Search for the cell housing the specified text and yield its [x, y] center coordinate. 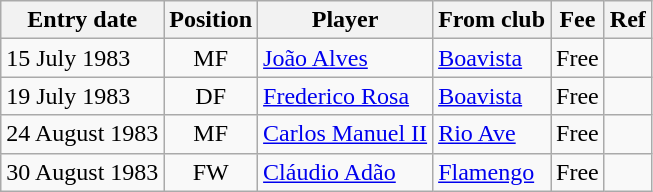
Rio Ave [492, 134]
DF [211, 96]
Position [211, 20]
Ref [628, 20]
24 August 1983 [82, 134]
Fee [578, 20]
19 July 1983 [82, 96]
Carlos Manuel II [346, 134]
Flamengo [492, 172]
Entry date [82, 20]
Frederico Rosa [346, 96]
Cláudio Adão [346, 172]
João Alves [346, 58]
From club [492, 20]
FW [211, 172]
30 August 1983 [82, 172]
Player [346, 20]
15 July 1983 [82, 58]
